Return the [X, Y] coordinate for the center point of the cell that contains the specified text.  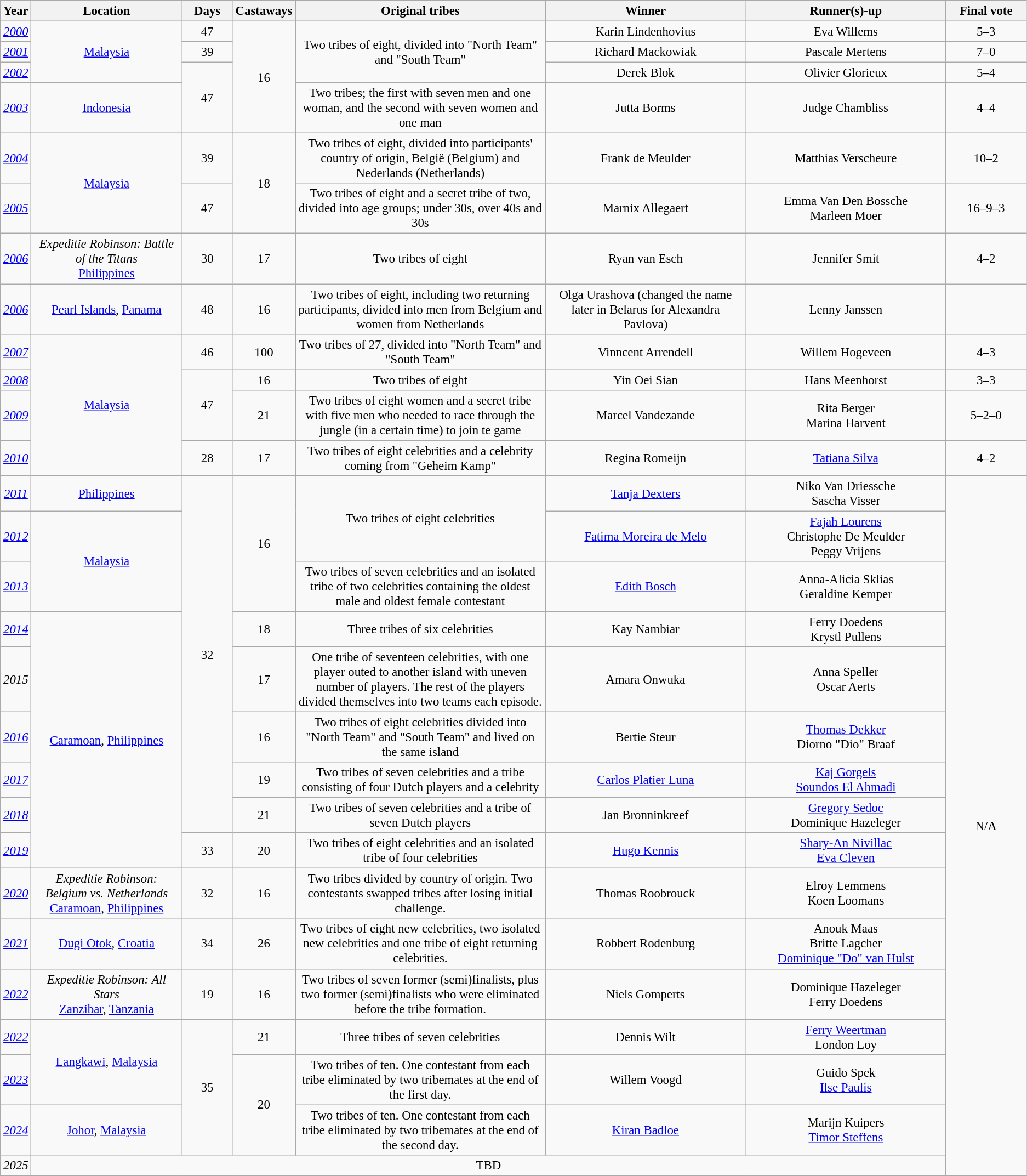
Edith Bosch [646, 587]
Jan Bronninkreef [646, 816]
Olga Urashova (changed the name later in Belarus for Alexandra Pavlova) [646, 309]
Amara Onwuka [646, 680]
Two tribes of eight celebrities and a celebrity coming from "Geheim Kamp" [420, 458]
48 [207, 309]
2013 [16, 587]
Expeditie Robinson: All StarsZanzibar, Tanzania [106, 994]
2018 [16, 816]
Runner(s)-up [846, 11]
Regina Romeijn [646, 458]
Robbert Rodenburg [646, 944]
Vinncent Arrendell [646, 352]
Karin Lindenhovius [646, 32]
Final vote [986, 11]
Two tribes of eight and a secret tribe of two, divided into age groups; under 30s, over 40s and 30s [420, 208]
Original tribes [420, 11]
Ferry DoedensKrystl Pullens [846, 629]
Two tribes of ten. One contestant from each tribe eliminated by two tribemates at the end of the second day. [420, 1130]
Derek Blok [646, 73]
Two tribes of eight, including two returning participants, divided into men from Belgium and women from Netherlands [420, 309]
Thomas DekkerDiorno "Dio" Braaf [846, 737]
Two tribes of ten. One contestant from each tribe eliminated by two tribemates at the end of the first day. [420, 1080]
Three tribes of six celebrities [420, 629]
2015 [16, 680]
4–3 [986, 352]
Emma Van Den BosscheMarleen Moer [846, 208]
Two tribes of eight, divided into participants' country of origin, België (Belgium) and Nederlands (Netherlands) [420, 158]
2001 [16, 52]
Ryan van Esch [646, 259]
3–3 [986, 380]
2008 [16, 380]
2024 [16, 1130]
Fatima Moreira de Melo [646, 536]
Two tribes; the first with seven men and one woman, and the second with seven women and one man [420, 108]
33 [207, 851]
5–4 [986, 73]
Anna SpellerOscar Aerts [846, 680]
Dugi Otok, Croatia [106, 944]
2003 [16, 108]
Pearl Islands, Panama [106, 309]
2019 [16, 851]
Days [207, 11]
Carlos Platier Luna [646, 780]
26 [264, 944]
Kiran Badloe [646, 1130]
Bertie Steur [646, 737]
5–3 [986, 32]
2025 [16, 1166]
Shary-An NivillacEva Cleven [846, 851]
Expeditie Robinson: Belgium vs. NetherlandsCaramoan, Philippines [106, 894]
Indonesia [106, 108]
2005 [16, 208]
10–2 [986, 158]
2011 [16, 493]
Yin Oei Sian [646, 380]
Two tribes divided by country of origin. Two contestants swapped tribes after losing initial challenge. [420, 894]
Pascale Mertens [846, 52]
Two tribes of eight celebrities [420, 519]
Marnix Allegaert [646, 208]
Anouk MaasBritte LagcherDominique "Do" van Hulst [846, 944]
Elroy LemmensKoen Loomans [846, 894]
Hans Meenhorst [846, 380]
Year [16, 11]
16–9–3 [986, 208]
Anna-Alicia SkliasGeraldine Kemper [846, 587]
Winner [646, 11]
46 [207, 352]
2023 [16, 1080]
Fajah LourensChristophe De MeulderPeggy Vrijens [846, 536]
Expeditie Robinson: Battle of the TitansPhilippines [106, 259]
Two tribes of eight new celebrities, two isolated new celebrities and one tribe of eight returning celebrities. [420, 944]
Location [106, 11]
30 [207, 259]
Ferry WeertmanLondon Loy [846, 1037]
Two tribes of eight, divided into "North Team" and "South Team" [420, 53]
Langkawi, Malaysia [106, 1062]
Marijn KuipersTimor Steffens [846, 1130]
2002 [16, 73]
100 [264, 352]
4–4 [986, 108]
Kay Nambiar [646, 629]
2016 [16, 737]
Two tribes of eight celebrities and an isolated tribe of four celebrities [420, 851]
Rita BergerMarina Harvent [846, 415]
Two tribes of seven former (semi)finalists, plus two former (semi)finalists who were eliminated before the tribe formation. [420, 994]
5–2–0 [986, 415]
Gregory SedocDominique Hazeleger [846, 816]
2021 [16, 944]
Dennis Wilt [646, 1037]
Frank de Meulder [646, 158]
2014 [16, 629]
Niels Gomperts [646, 994]
Two tribes of eight celebrities divided into "North Team" and "South Team" and lived on the same island [420, 737]
2000 [16, 32]
28 [207, 458]
Olivier Glorieux [846, 73]
Two tribes of seven celebrities and an isolated tribe of two celebrities containing the oldest male and oldest female contestant [420, 587]
35 [207, 1087]
Castaways [264, 11]
Eva Willems [846, 32]
Marcel Vandezande [646, 415]
Matthias Verscheure [846, 158]
2017 [16, 780]
Lenny Janssen [846, 309]
Judge Chambliss [846, 108]
34 [207, 944]
Two tribes of eight women and a secret tribe with five men who needed to race through the jungle (in a certain time) to join te game [420, 415]
Tatiana Silva [846, 458]
Two tribes of 27, divided into "North Team" and "South Team" [420, 352]
Caramoan, Philippines [106, 740]
Richard Mackowiak [646, 52]
Philippines [106, 493]
2012 [16, 536]
Tanja Dexters [646, 493]
Jutta Borms [646, 108]
2010 [16, 458]
Two tribes of seven celebrities and a tribe of seven Dutch players [420, 816]
N/A [986, 826]
Johor, Malaysia [106, 1130]
2009 [16, 415]
Kaj GorgelsSoundos El Ahmadi [846, 780]
Guido SpekIlse Paulis [846, 1080]
Niko Van DriesscheSascha Visser [846, 493]
Jennifer Smit [846, 259]
Willem Voogd [646, 1080]
7–0 [986, 52]
2007 [16, 352]
Dominique HazelegerFerry Doedens [846, 994]
Thomas Roobrouck [646, 894]
2020 [16, 894]
TBD [489, 1166]
Willem Hogeveen [846, 352]
Two tribes of seven celebrities and a tribe consisting of four Dutch players and a celebrity [420, 780]
Three tribes of seven celebrities [420, 1037]
Hugo Kennis [646, 851]
2004 [16, 158]
